Locate the cell with the specified text and output its (x, y) center coordinate. 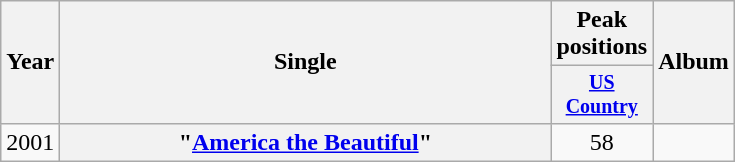
Peak positions (602, 34)
Year (30, 62)
58 (602, 142)
US Country (602, 94)
"America the Beautiful" (306, 142)
Single (306, 62)
2001 (30, 142)
Album (694, 62)
